Return (X, Y) of the center of cell containing provided text 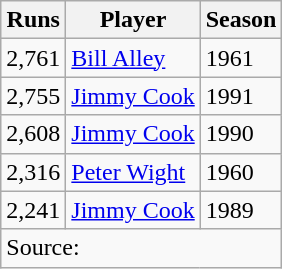
Player (133, 20)
1960 (241, 172)
Runs (34, 20)
1991 (241, 96)
2,316 (34, 172)
2,761 (34, 58)
1961 (241, 58)
2,608 (34, 134)
2,241 (34, 210)
1990 (241, 134)
Season (241, 20)
1989 (241, 210)
Peter Wight (133, 172)
Bill Alley (133, 58)
Source: (142, 248)
2,755 (34, 96)
